Find where the given text appears and provide that cell's center as [X, Y] coordinate. 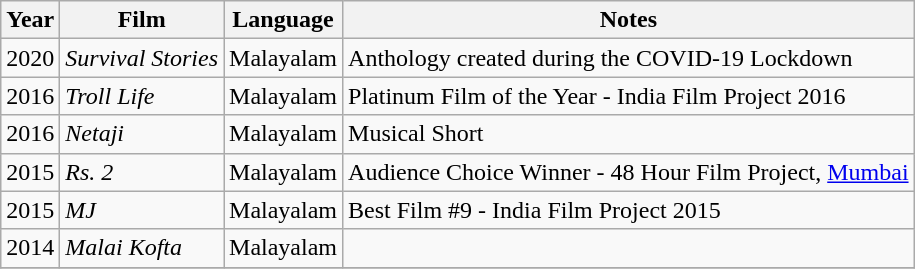
Film [142, 20]
Year [30, 20]
MJ [142, 210]
Troll Life [142, 96]
Platinum Film of the Year - India Film Project 2016 [629, 96]
Best Film #9 - India Film Project 2015 [629, 210]
Anthology created during the COVID-19 Lockdown [629, 58]
Audience Choice Winner - 48 Hour Film Project, Mumbai [629, 172]
Musical Short [629, 134]
2020 [30, 58]
Rs. 2 [142, 172]
Notes [629, 20]
Survival Stories [142, 58]
Malai Kofta [142, 248]
Language [284, 20]
Netaji [142, 134]
2014 [30, 248]
